Determine the [X, Y] coordinate at the center of the cell enclosing the given text.  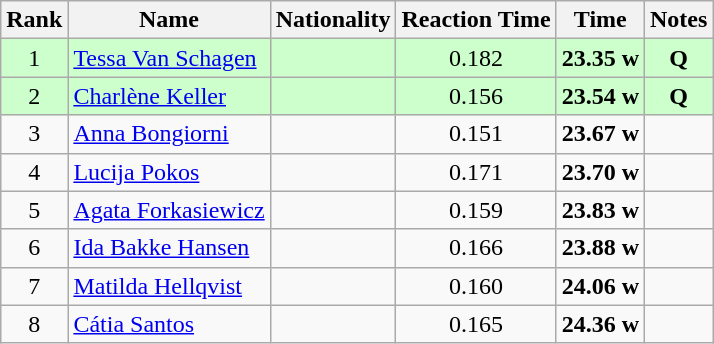
Ida Bakke Hansen [169, 248]
Name [169, 20]
23.88 w [600, 248]
2 [34, 96]
0.166 [476, 248]
0.159 [476, 210]
Lucija Pokos [169, 172]
7 [34, 286]
1 [34, 58]
Nationality [333, 20]
0.160 [476, 286]
23.67 w [600, 134]
0.165 [476, 324]
6 [34, 248]
0.182 [476, 58]
Anna Bongiorni [169, 134]
Cátia Santos [169, 324]
0.156 [476, 96]
Charlène Keller [169, 96]
0.151 [476, 134]
0.171 [476, 172]
Agata Forkasiewicz [169, 210]
8 [34, 324]
23.35 w [600, 58]
23.83 w [600, 210]
24.36 w [600, 324]
Tessa Van Schagen [169, 58]
3 [34, 134]
4 [34, 172]
23.54 w [600, 96]
Matilda Hellqvist [169, 286]
5 [34, 210]
Time [600, 20]
Rank [34, 20]
Reaction Time [476, 20]
24.06 w [600, 286]
Notes [679, 20]
23.70 w [600, 172]
